Search for the cell housing the specified text and yield its (X, Y) center coordinate. 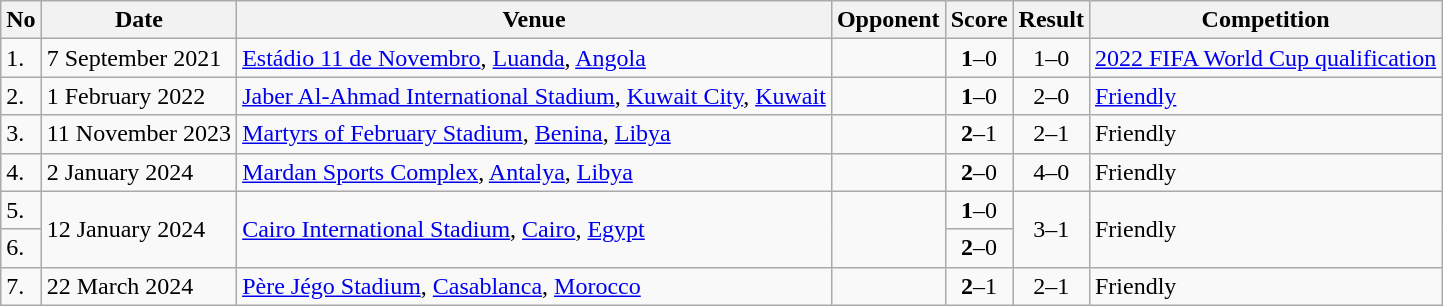
4. (21, 172)
2022 FIFA World Cup qualification (1265, 58)
Estádio 11 de Novembro, Luanda, Angola (534, 58)
4–0 (1051, 172)
3. (21, 134)
7. (21, 286)
7 September 2021 (138, 58)
Result (1051, 20)
Mardan Sports Complex, Antalya, Libya (534, 172)
Père Jégo Stadium, Casablanca, Morocco (534, 286)
Competition (1265, 20)
11 November 2023 (138, 134)
12 January 2024 (138, 229)
Cairo International Stadium, Cairo, Egypt (534, 229)
Jaber Al-Ahmad International Stadium, Kuwait City, Kuwait (534, 96)
5. (21, 210)
2. (21, 96)
Opponent (888, 20)
6. (21, 248)
Martyrs of February Stadium, Benina, Libya (534, 134)
3–1 (1051, 229)
Venue (534, 20)
2 January 2024 (138, 172)
1. (21, 58)
Date (138, 20)
Score (979, 20)
1 February 2022 (138, 96)
No (21, 20)
22 March 2024 (138, 286)
